Capture the cell that displays the provided text and extract its [X, Y] central coordinate. 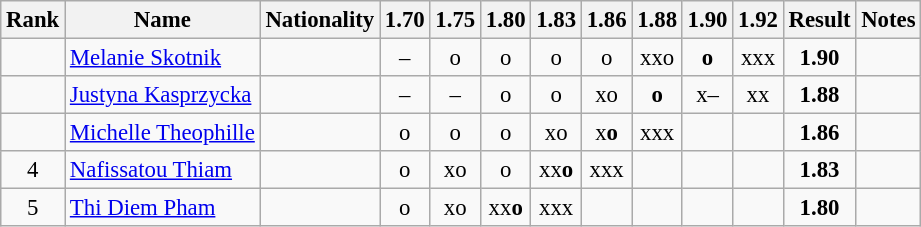
xx [758, 95]
Name [163, 20]
Nationality [320, 20]
Melanie Skotnik [163, 58]
Result [820, 20]
Michelle Theophille [163, 133]
5 [33, 208]
1.92 [758, 20]
Rank [33, 20]
Justyna Kasprzycka [163, 95]
1.70 [405, 20]
Notes [888, 20]
4 [33, 170]
1.75 [455, 20]
x– [707, 95]
Thi Diem Pham [163, 208]
Nafissatou Thiam [163, 170]
